Return the (X, Y) coordinate for the center point of the cell that contains the specified text.  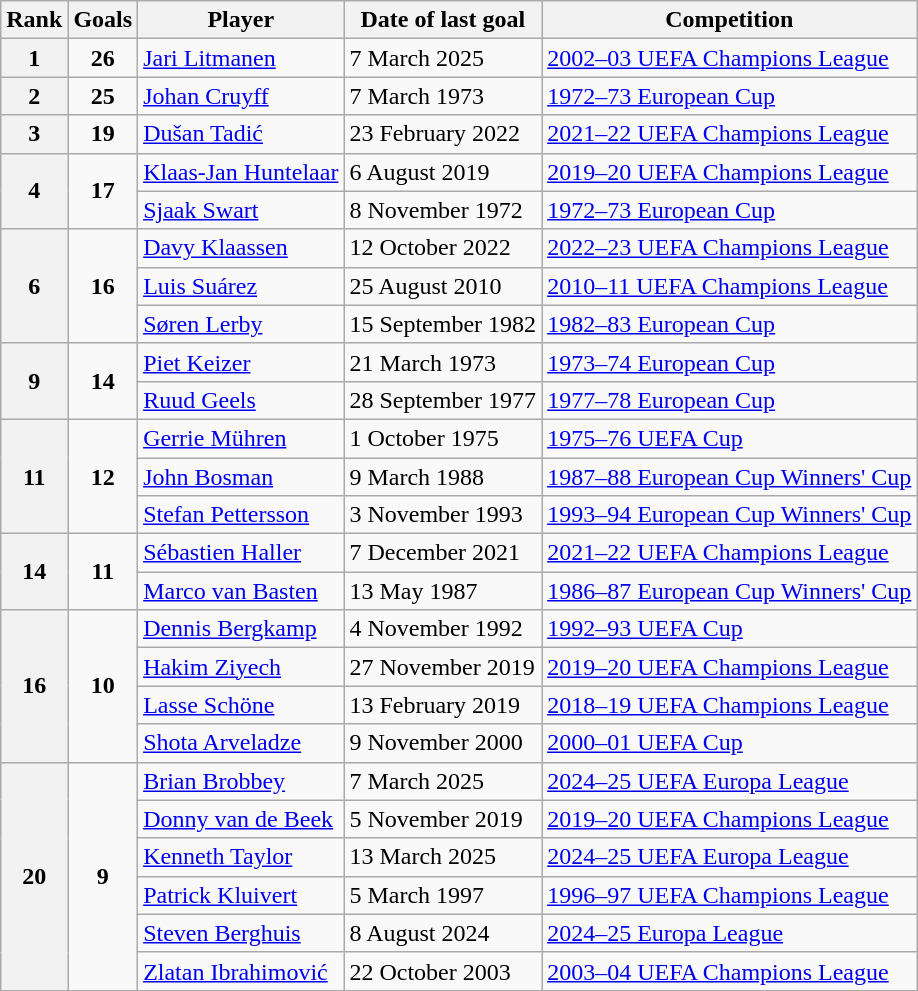
Kenneth Taylor (241, 857)
9 March 1988 (443, 477)
1973–74 European Cup (730, 362)
Date of last goal (443, 20)
8 August 2024 (443, 933)
6 (34, 286)
3 November 1993 (443, 515)
1977–78 European Cup (730, 400)
9 November 2000 (443, 743)
22 October 2003 (443, 971)
3 (34, 134)
23 February 2022 (443, 134)
25 August 2010 (443, 286)
26 (103, 58)
28 September 1977 (443, 400)
1 (34, 58)
Stefan Pettersson (241, 515)
1993–94 European Cup Winners' Cup (730, 515)
13 February 2019 (443, 705)
Donny van de Beek (241, 819)
2024–25 Europa League (730, 933)
12 October 2022 (443, 248)
Marco van Basten (241, 591)
2002–03 UEFA Champions League (730, 58)
1996–97 UEFA Champions League (730, 895)
Competition (730, 20)
Davy Klaassen (241, 248)
19 (103, 134)
Hakim Ziyech (241, 667)
1 October 1975 (443, 438)
2010–11 UEFA Champions League (730, 286)
4 November 1992 (443, 629)
2018–19 UEFA Champions League (730, 705)
7 March 1973 (443, 96)
10 (103, 686)
Goals (103, 20)
1986–87 European Cup Winners' Cup (730, 591)
17 (103, 191)
Sébastien Haller (241, 553)
Patrick Kluivert (241, 895)
2 (34, 96)
Sjaak Swart (241, 210)
Player (241, 20)
5 November 2019 (443, 819)
1982–83 European Cup (730, 324)
Gerrie Mühren (241, 438)
12 (103, 476)
13 March 2025 (443, 857)
Johan Cruyff (241, 96)
7 December 2021 (443, 553)
Dennis Bergkamp (241, 629)
20 (34, 876)
21 March 1973 (443, 362)
Søren Lerby (241, 324)
25 (103, 96)
2003–04 UEFA Champions League (730, 971)
Brian Brobbey (241, 781)
1987–88 European Cup Winners' Cup (730, 477)
Lasse Schöne (241, 705)
Klaas-Jan Huntelaar (241, 172)
Dušan Tadić (241, 134)
1975–76 UEFA Cup (730, 438)
15 September 1982 (443, 324)
Luis Suárez (241, 286)
2022–23 UEFA Champions League (730, 248)
Shota Arveladze (241, 743)
6 August 2019 (443, 172)
5 March 1997 (443, 895)
Rank (34, 20)
1992–93 UEFA Cup (730, 629)
4 (34, 191)
2000–01 UEFA Cup (730, 743)
13 May 1987 (443, 591)
8 November 1972 (443, 210)
Zlatan Ibrahimović (241, 971)
Piet Keizer (241, 362)
Jari Litmanen (241, 58)
Steven Berghuis (241, 933)
Ruud Geels (241, 400)
27 November 2019 (443, 667)
John Bosman (241, 477)
